Output the (X, Y) coordinate of the center of the cell containing the given text.  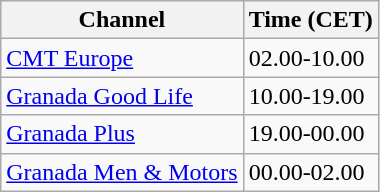
Granada Plus (122, 134)
00.00-02.00 (310, 172)
Channel (122, 20)
19.00-00.00 (310, 134)
Time (CET) (310, 20)
10.00-19.00 (310, 96)
Granada Men & Motors (122, 172)
Granada Good Life (122, 96)
02.00-10.00 (310, 58)
CMT Europe (122, 58)
